Scan for the cell matching the given text and deliver its [x, y] coordinate at center. 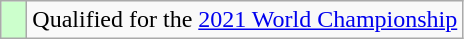
Qualified for the 2021 World Championship [245, 20]
